Pinpoint the cell where the given text exists, returning its [x, y] midpoint coordinate. 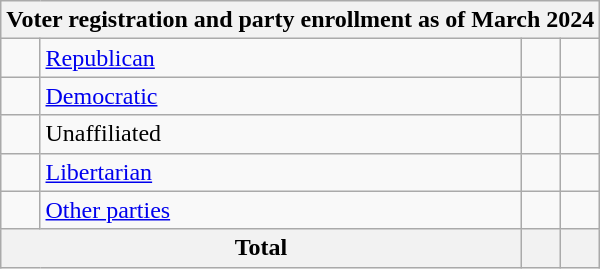
Other parties [280, 210]
Unaffiliated [280, 134]
Republican [280, 58]
Total [262, 248]
Democratic [280, 96]
Libertarian [280, 172]
Voter registration and party enrollment as of March 2024 [300, 20]
